Identify which cell holds the provided text, then report its (X, Y) central coordinate. 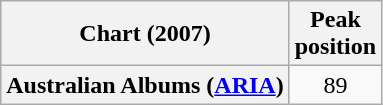
Australian Albums (ARIA) (145, 85)
89 (335, 85)
Chart (2007) (145, 34)
Peakposition (335, 34)
